Search for the cell housing the specified text and yield its (X, Y) center coordinate. 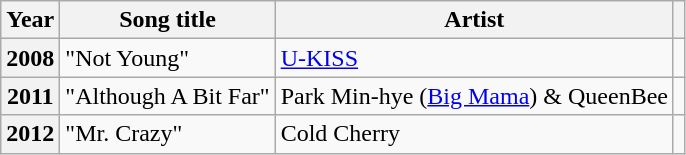
"Not Young" (168, 58)
Artist (474, 20)
Park Min-hye (Big Mama) & QueenBee (474, 96)
"Although A Bit Far" (168, 96)
"Mr. Crazy" (168, 134)
2008 (30, 58)
2011 (30, 96)
Year (30, 20)
Cold Cherry (474, 134)
U-KISS (474, 58)
Song title (168, 20)
2012 (30, 134)
